Search for the cell housing the specified text and yield its [x, y] center coordinate. 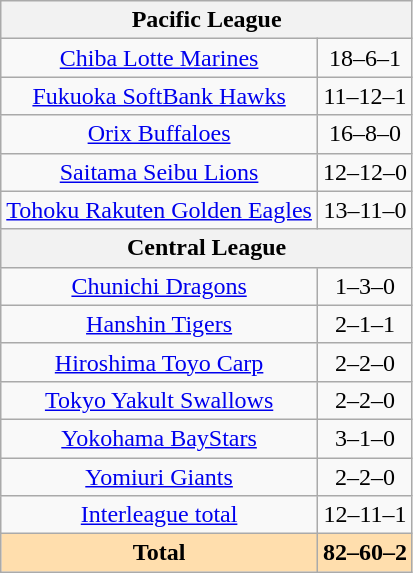
Pacific League [207, 20]
1–3–0 [364, 286]
Hanshin Tigers [160, 324]
12–12–0 [364, 172]
Yokohama BayStars [160, 438]
Interleague total [160, 515]
11–12–1 [364, 96]
Tokyo Yakult Swallows [160, 400]
82–60–2 [364, 553]
Saitama Seibu Lions [160, 172]
Yomiuri Giants [160, 477]
16–8–0 [364, 134]
Fukuoka SoftBank Hawks [160, 96]
Chiba Lotte Marines [160, 58]
2–1–1 [364, 324]
Tohoku Rakuten Golden Eagles [160, 210]
Total [160, 553]
3–1–0 [364, 438]
13–11–0 [364, 210]
12–11–1 [364, 515]
Central League [207, 248]
18–6–1 [364, 58]
Orix Buffaloes [160, 134]
Hiroshima Toyo Carp [160, 362]
Chunichi Dragons [160, 286]
